Find where the given text appears and provide that cell's center as [X, Y] coordinate. 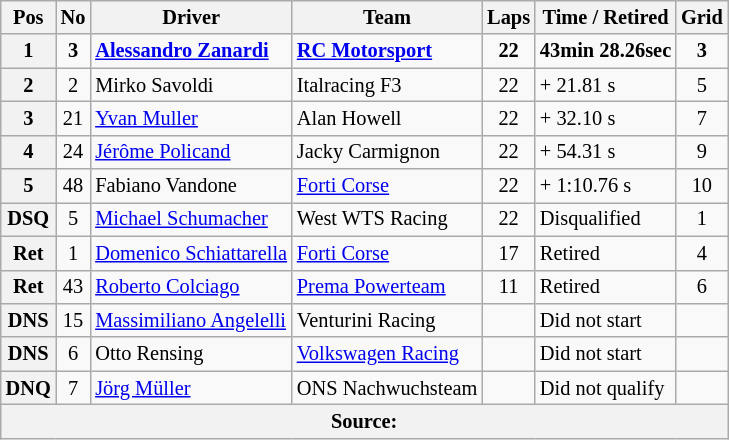
+ 1:10.76 s [606, 186]
9 [702, 152]
21 [74, 118]
Roberto Colciago [191, 287]
Prema Powerteam [387, 287]
15 [74, 320]
10 [702, 186]
ONS Nachwuchsteam [387, 388]
Italracing F3 [387, 85]
Time / Retired [606, 17]
48 [74, 186]
Fabiano Vandone [191, 186]
Massimiliano Angelelli [191, 320]
Michael Schumacher [191, 219]
Jacky Carmignon [387, 152]
DNQ [28, 388]
43min 28.26sec [606, 51]
Disqualified [606, 219]
Did not qualify [606, 388]
Volkswagen Racing [387, 354]
Venturini Racing [387, 320]
No [74, 17]
Mirko Savoldi [191, 85]
Source: [364, 421]
Laps [508, 17]
Jérôme Policand [191, 152]
Driver [191, 17]
West WTS Racing [387, 219]
+ 54.31 s [606, 152]
Team [387, 17]
Yvan Muller [191, 118]
11 [508, 287]
DSQ [28, 219]
17 [508, 253]
Grid [702, 17]
Otto Rensing [191, 354]
Domenico Schiattarella [191, 253]
43 [74, 287]
Alan Howell [387, 118]
24 [74, 152]
Pos [28, 17]
Alessandro Zanardi [191, 51]
+ 21.81 s [606, 85]
Jörg Müller [191, 388]
RC Motorsport [387, 51]
+ 32.10 s [606, 118]
